Determine the [X, Y] coordinate at the center of the cell enclosing the given text.  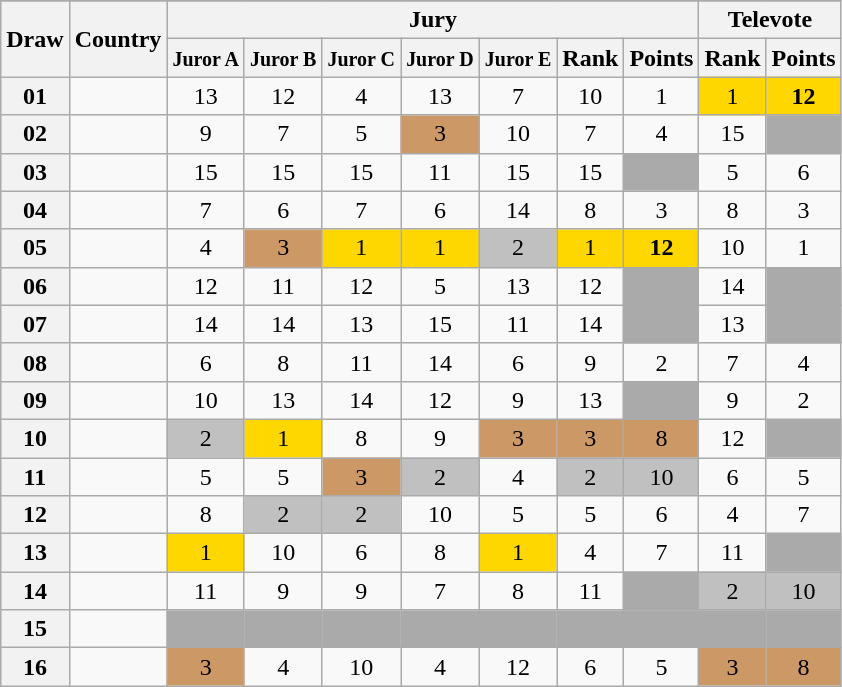
04 [35, 210]
08 [35, 362]
Jury [433, 20]
03 [35, 172]
Draw [35, 39]
Juror C [362, 58]
Juror D [440, 58]
Country [118, 39]
Juror E [518, 58]
01 [35, 96]
06 [35, 286]
Televote [770, 20]
Juror A [206, 58]
02 [35, 134]
09 [35, 400]
07 [35, 324]
16 [35, 667]
Juror B [283, 58]
05 [35, 248]
